Detect which cell encompasses the target text, then output its [x, y] center coordinate. 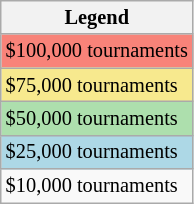
$10,000 tournaments [97, 186]
Legend [97, 17]
$75,000 tournaments [97, 85]
$50,000 tournaments [97, 118]
$25,000 tournaments [97, 152]
$100,000 tournaments [97, 51]
